Extract the (x, y) coordinate from the center of the cell holding the provided text.  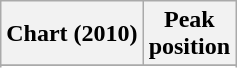
Peakposition (189, 34)
Chart (2010) (72, 34)
